Search for the cell housing the specified text and yield its [X, Y] center coordinate. 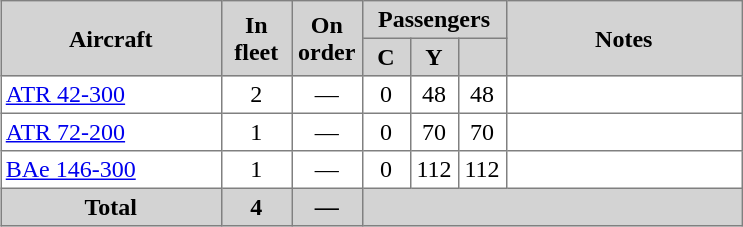
Aircraft [110, 38]
Total [110, 207]
In fleet [256, 38]
2 [256, 95]
Passengers [434, 20]
BAe 146-300 [110, 170]
Notes [624, 38]
ATR 42-300 [110, 95]
ATR 72-200 [110, 132]
4 [256, 207]
C [386, 57]
Y [434, 57]
On order [327, 38]
